Detect which cell encompasses the target text, then output its [X, Y] center coordinate. 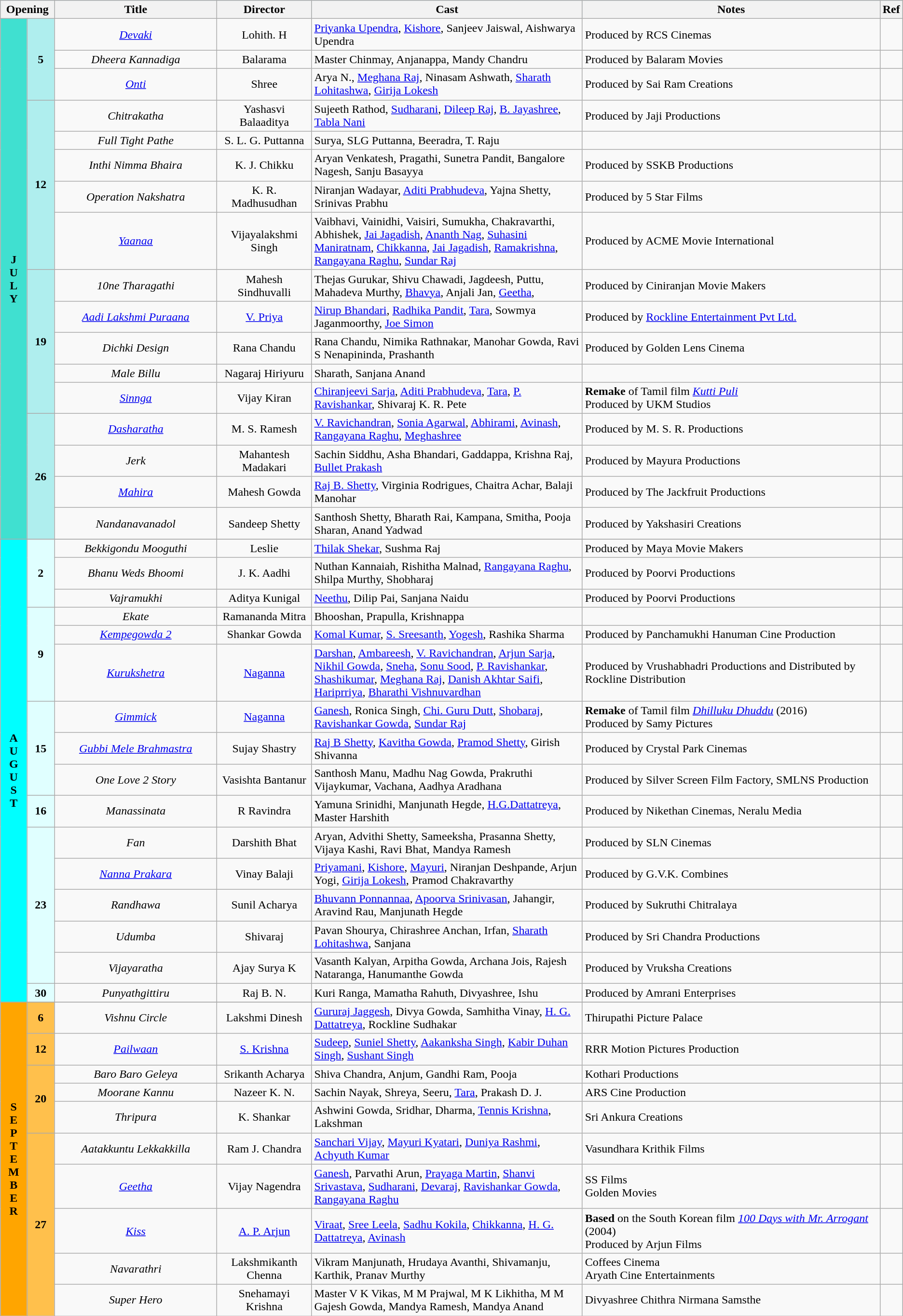
Arya N., Meghana Raj, Ninasam Ashwath, Sharath Lohitashwa, Girija Lokesh [447, 84]
Snehamayi Krishna [264, 1300]
2 [41, 573]
Nazeer K. N. [264, 1092]
Manassinata [136, 811]
10ne Tharagathi [136, 285]
Santhosh Shetty, Bharath Rai, Kampana, Smitha, Pooja Sharan, Anand Yadwad [447, 524]
Director [264, 10]
Kothari Productions [731, 1074]
RRR Motion Pictures Production [731, 1049]
Yashasvi Balaaditya [264, 116]
Moorane Kannu [136, 1092]
Sandeep Shetty [264, 524]
Shankar Gowda [264, 635]
Sharath, Sanjana Anand [447, 373]
6 [41, 1018]
Ashwini Gowda, Sridhar, Dharma, Tennis Krishna, Lakshman [447, 1117]
Thirupathi Picture Palace [731, 1018]
Ganesh, Ronica Singh, Chi. Guru Dutt, Shobaraj, Ravishankar Gowda, Sundar Raj [447, 717]
9 [41, 654]
Inthi Nimma Bhaira [136, 165]
Thejas Gurukar, Shivu Chawadi, Jagdeesh, Puttu, Mahadeva Murthy, Bhavya, Anjali Jan, Geetha, [447, 285]
Jerk [136, 461]
Bhanu Weds Bhoomi [136, 573]
Raj B. Shetty, Virginia Rodrigues, Chaitra Achar, Balaji Manohar [447, 492]
15 [41, 748]
J. K. Aadhi [264, 573]
Aditya Kunigal [264, 598]
Operation Nakshatra [136, 197]
Produced by Vrushabhadri Productions and Distributed by Rockline Distribution [731, 672]
Master V K Vikas, M M Prajwal, M K Likhitha, M M Gajesh Gowda, Mandya Ramesh, Mandya Anand [447, 1300]
Dasharatha [136, 429]
Komal Kumar, S. Sreesanth, Yogesh, Rashika Sharma [447, 635]
27 [41, 1224]
Rana Chandu, Nimika Rathnakar, Manohar Gowda, Ravi S Nenapininda, Prashanth [447, 348]
Mahantesh Madakari [264, 461]
Geetha [136, 1186]
K. Shankar [264, 1117]
Priyanka Upendra, Kishore, Sanjeev Jaiswal, Aishwarya Upendra [447, 35]
Shivaraj [264, 936]
Santhosh Manu, Madhu Nag Gowda, Prakruthi Vijaykumar, Vachana, Aadhya Aradhana [447, 779]
Ram J. Chandra [264, 1149]
Produced by Sai Ram Creations [731, 84]
Aadi Lakshmi Puraana [136, 316]
Produced by Golden Lens Cinema [731, 348]
Produced by RCS Cinemas [731, 35]
Mahira [136, 492]
R Ravindra [264, 811]
Pailwaan [136, 1049]
Gubbi Mele Brahmastra [136, 748]
Produced by Silver Screen Film Factory, SMLNS Production [731, 779]
Udumba [136, 936]
Male Billu [136, 373]
Vasishta Bantanur [264, 779]
Leslie [264, 548]
Neethu, Dilip Pai, Sanjana Naidu [447, 598]
Vijay Kiran [264, 398]
Produced by M. S. R. Productions [731, 429]
Lohith. H [264, 35]
AUGUST [14, 771]
Produced by The Jackfruit Productions [731, 492]
SS Films Golden Movies [731, 1186]
Divyashree Chithra Nirmana Samsthe [731, 1300]
S. Krishna [264, 1049]
Vasanth Kalyan, Arpitha Gowda, Archana Jois, Rajesh Nataranga, Hanumanthe Gowda [447, 968]
Title [136, 10]
Punyathgittiru [136, 993]
Produced by Jaji Productions [731, 116]
Ajay Surya K [264, 968]
Cast [447, 10]
Kuri Ranga, Mamatha Rahuth, Divyashree, Ishu [447, 993]
Bekkigondu Mooguthi [136, 548]
Bhuvann Ponnannaa, Apoorva Srinivasan, Jahangir, Aravind Rau, Manjunath Hegde [447, 906]
M. S. Ramesh [264, 429]
Sujeeth Rathod, Sudharani, Dileep Raj, B. Jayashree, Tabla Nani [447, 116]
Nandanavanadol [136, 524]
Niranjan Wadayar, Aditi Prabhudeva, Yajna Shetty, Srinivas Prabhu [447, 197]
Shiva Chandra, Anjum, Gandhi Ram, Pooja [447, 1074]
5 [41, 59]
Lakshmi Dinesh [264, 1018]
Sanchari Vijay, Mayuri Kyatari, Duniya Rashmi, Achyuth Kumar [447, 1149]
Produced by G.V.K. Combines [731, 874]
JULY [14, 279]
V. Priya [264, 316]
Thilak Shekar, Sushma Raj [447, 548]
Gururaj Jaggesh, Divya Gowda, Samhitha Vinay, H. G. Dattatreya, Rockline Sudhakar [447, 1018]
Nagaraj Hiriyuru [264, 373]
Nanna Prakara [136, 874]
Notes [731, 10]
Sudeep, Suniel Shetty, Aakanksha Singh, Kabir Duhan Singh, Sushant Singh [447, 1049]
Srikanth Acharya [264, 1074]
Vijay Nagendra [264, 1186]
Gimmick [136, 717]
Raj B Shetty, Kavitha Gowda, Pramod Shetty, Girish Shivanna [447, 748]
Lakshmikanth Chenna [264, 1268]
Based on the South Korean film 100 Days with Mr. Arrogant (2004) Produced by Arjun Films [731, 1231]
Shree [264, 84]
Baro Baro Geleya [136, 1074]
Remake of Tamil film Dhilluku Dhuddu (2016) Produced by Samy Pictures [731, 717]
Mahesh Sindhuvalli [264, 285]
Vijayaratha [136, 968]
Dheera Kannadiga [136, 59]
Yaanaa [136, 241]
Raj B. N. [264, 993]
Kiss [136, 1231]
Ekate [136, 616]
Kempegowda 2 [136, 635]
Vajramukhi [136, 598]
Navarathri [136, 1268]
Viraat, Sree Leela, Sadhu Kokila, Chikkanna, H. G. Dattatreya, Avinash [447, 1231]
30 [41, 993]
Fan [136, 842]
Ramananda Mitra [264, 616]
Mahesh Gowda [264, 492]
Vasundhara Krithik Films [731, 1149]
Yamuna Srinidhi, Manjunath Hegde, H.G.Dattatreya, Master Harshith [447, 811]
Priyamani, Kishore, Mayuri, Niranjan Deshpande, Arjun Yogi, Girija Lokesh, Pramod Chakravarthy [447, 874]
Aryan, Advithi Shetty, Sameeksha, Prasanna Shetty, Vijaya Kashi, Ravi Bhat, Mandya Ramesh [447, 842]
Aryan Venkatesh, Pragathi, Sunetra Pandit, Bangalore Nagesh, Sanju Basayya [447, 165]
Sinnga [136, 398]
One Love 2 Story [136, 779]
ARS Cine Production [731, 1092]
Nuthan Kannaiah, Rishitha Malnad, Rangayana Raghu, Shilpa Murthy, Shobharaj [447, 573]
SEPTEMBER [14, 1159]
Produced by Rockline Entertainment Pvt Ltd. [731, 316]
Produced by Vruksha Creations [731, 968]
Coffees Cinema Aryath Cine Entertainments [731, 1268]
Produced by Balaram Movies [731, 59]
Sachin Siddhu, Asha Bhandari, Gaddappa, Krishna Raj, Bullet Prakash [447, 461]
16 [41, 811]
23 [41, 905]
Chitrakatha [136, 116]
Remake of Tamil film Kutti Puli Produced by UKM Studios [731, 398]
Produced by Sukruthi Chitralaya [731, 906]
Sujay Shastry [264, 748]
Rana Chandu [264, 348]
S. L. G. Puttanna [264, 140]
V. Ravichandran, Sonia Agarwal, Abhirami, Avinash, Rangayana Raghu, Meghashree [447, 429]
K. J. Chikku [264, 165]
Opening [27, 10]
Produced by ACME Movie International [731, 241]
26 [41, 476]
Produced by Yakshasiri Creations [731, 524]
Master Chinmay, Anjanappa, Mandy Chandru [447, 59]
Produced by Amrani Enterprises [731, 993]
Dichki Design [136, 348]
Nirup Bhandari, Radhika Pandit, Tara, Sowmya Jaganmoorthy, Joe Simon [447, 316]
Onti [136, 84]
20 [41, 1099]
Kurukshetra [136, 672]
Pavan Shourya, Chirashree Anchan, Irfan, Sharath Lohitashwa, Sanjana [447, 936]
Sunil Acharya [264, 906]
Thripura [136, 1117]
Aatakkuntu Lekkakkilla [136, 1149]
Ganesh, Parvathi Arun, Prayaga Martin, Shanvi Srivastava, Sudharani, Devaraj, Ravishankar Gowda, Rangayana Raghu [447, 1186]
Produced by Panchamukhi Hanuman Cine Production [731, 635]
Vikram Manjunath, Hrudaya Avanthi, Shivamanju, Karthik, Pranav Murthy [447, 1268]
Vinay Balaji [264, 874]
Vishnu Circle [136, 1018]
Produced by 5 Star Films [731, 197]
Full Tight Pathe [136, 140]
Produced by Crystal Park Cinemas [731, 748]
Ref [891, 10]
A. P. Arjun [264, 1231]
Produced by SSKB Productions [731, 165]
Sachin Nayak, Shreya, Seeru, Tara, Prakash D. J. [447, 1092]
Produced by Maya Movie Makers [731, 548]
Produced by SLN Cinemas [731, 842]
Sri Ankura Creations [731, 1117]
Super Hero [136, 1300]
Produced by Nikethan Cinemas, Neralu Media [731, 811]
Randhawa [136, 906]
Produced by Sri Chandra Productions [731, 936]
Surya, SLG Puttanna, Beeradra, T. Raju [447, 140]
Darshith Bhat [264, 842]
19 [41, 341]
Vijayalakshmi Singh [264, 241]
Devaki [136, 35]
K. R. Madhusudhan [264, 197]
Chiranjeevi Sarja, Aditi Prabhudeva, Tara, P. Ravishankar, Shivaraj K. R. Pete [447, 398]
Produced by Mayura Productions [731, 461]
Produced by Ciniranjan Movie Makers [731, 285]
Bhooshan, Prapulla, Krishnappa [447, 616]
Balarama [264, 59]
